Find where the given text appears and provide that cell's center as (x, y) coordinate. 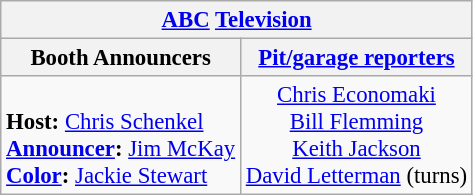
ABC Television (237, 20)
Chris EconomakiBill FlemmingKeith JacksonDavid Letterman (turns) (356, 136)
Booth Announcers (121, 58)
Pit/garage reporters (356, 58)
Host: Chris Schenkel Announcer: Jim McKay Color: Jackie Stewart (121, 136)
